From the cell containing the given text, extract its center point as (X, Y) coordinate. 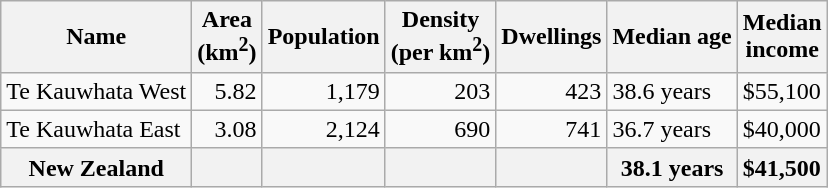
741 (552, 129)
38.6 years (672, 91)
Medianincome (782, 37)
Population (324, 37)
New Zealand (96, 167)
Dwellings (552, 37)
Te Kauwhata West (96, 91)
$40,000 (782, 129)
Name (96, 37)
$55,100 (782, 91)
36.7 years (672, 129)
Te Kauwhata East (96, 129)
Density(per km2) (440, 37)
38.1 years (672, 167)
Median age (672, 37)
3.08 (227, 129)
$41,500 (782, 167)
Area(km2) (227, 37)
690 (440, 129)
5.82 (227, 91)
203 (440, 91)
423 (552, 91)
1,179 (324, 91)
2,124 (324, 129)
